From the cell containing the given text, extract its center point as (X, Y) coordinate. 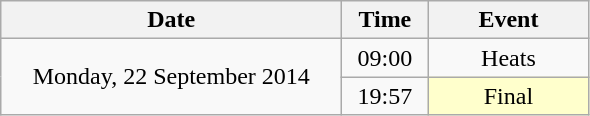
Event (508, 20)
Date (172, 20)
19:57 (385, 96)
Monday, 22 September 2014 (172, 77)
09:00 (385, 58)
Heats (508, 58)
Time (385, 20)
Final (508, 96)
